Determine the [x, y] coordinate at the center of the cell enclosing the given text.  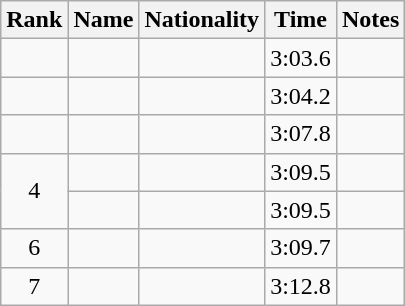
3:07.8 [301, 134]
Time [301, 20]
Nationality [202, 20]
Rank [34, 20]
7 [34, 286]
3:04.2 [301, 96]
Name [104, 20]
3:03.6 [301, 58]
6 [34, 248]
3:12.8 [301, 286]
4 [34, 191]
Notes [370, 20]
3:09.7 [301, 248]
